Find where the given text appears and provide that cell's center as (X, Y) coordinate. 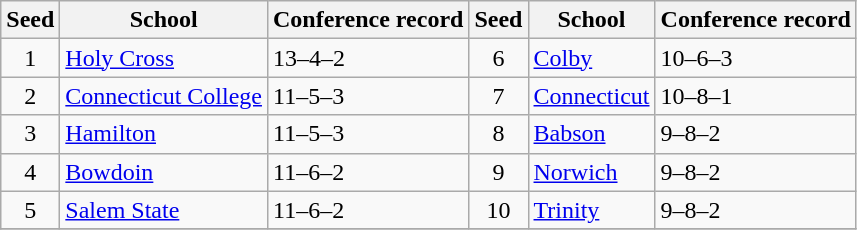
9 (498, 172)
10–8–1 (756, 96)
5 (30, 210)
3 (30, 134)
Norwich (592, 172)
10–6–3 (756, 58)
13–4–2 (368, 58)
Hamilton (164, 134)
8 (498, 134)
Trinity (592, 210)
6 (498, 58)
4 (30, 172)
Bowdoin (164, 172)
Holy Cross (164, 58)
Babson (592, 134)
10 (498, 210)
Connecticut (592, 96)
1 (30, 58)
Connecticut College (164, 96)
Colby (592, 58)
2 (30, 96)
Salem State (164, 210)
7 (498, 96)
